Provide the (X, Y) coordinate of the cell's center where the given text is located.  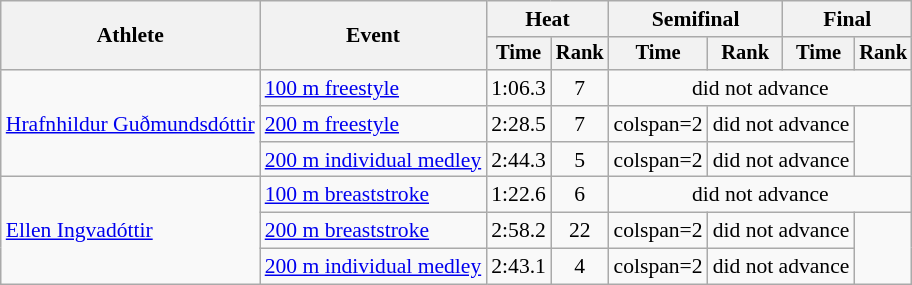
Athlete (130, 36)
1:22.6 (518, 195)
Ellen Ingvadóttir (130, 230)
5 (580, 160)
200 m freestyle (374, 124)
200 m breaststroke (374, 231)
Hrafnhildur Guðmundsdóttir (130, 124)
2:58.2 (518, 231)
Final (848, 19)
2:44.3 (518, 160)
6 (580, 195)
4 (580, 267)
2:28.5 (518, 124)
22 (580, 231)
1:06.3 (518, 88)
Semifinal (696, 19)
2:43.1 (518, 267)
Event (374, 36)
100 m breaststroke (374, 195)
100 m freestyle (374, 88)
Heat (547, 19)
